Return (X, Y) of the center of cell containing provided text 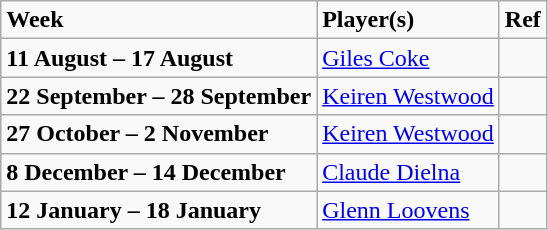
Ref (522, 20)
Claude Dielna (408, 172)
Player(s) (408, 20)
Glenn Loovens (408, 210)
12 January – 18 January (159, 210)
8 December – 14 December (159, 172)
22 September – 28 September (159, 96)
Week (159, 20)
27 October – 2 November (159, 134)
11 August – 17 August (159, 58)
Giles Coke (408, 58)
